Identify which cell holds the provided text, then report its (x, y) central coordinate. 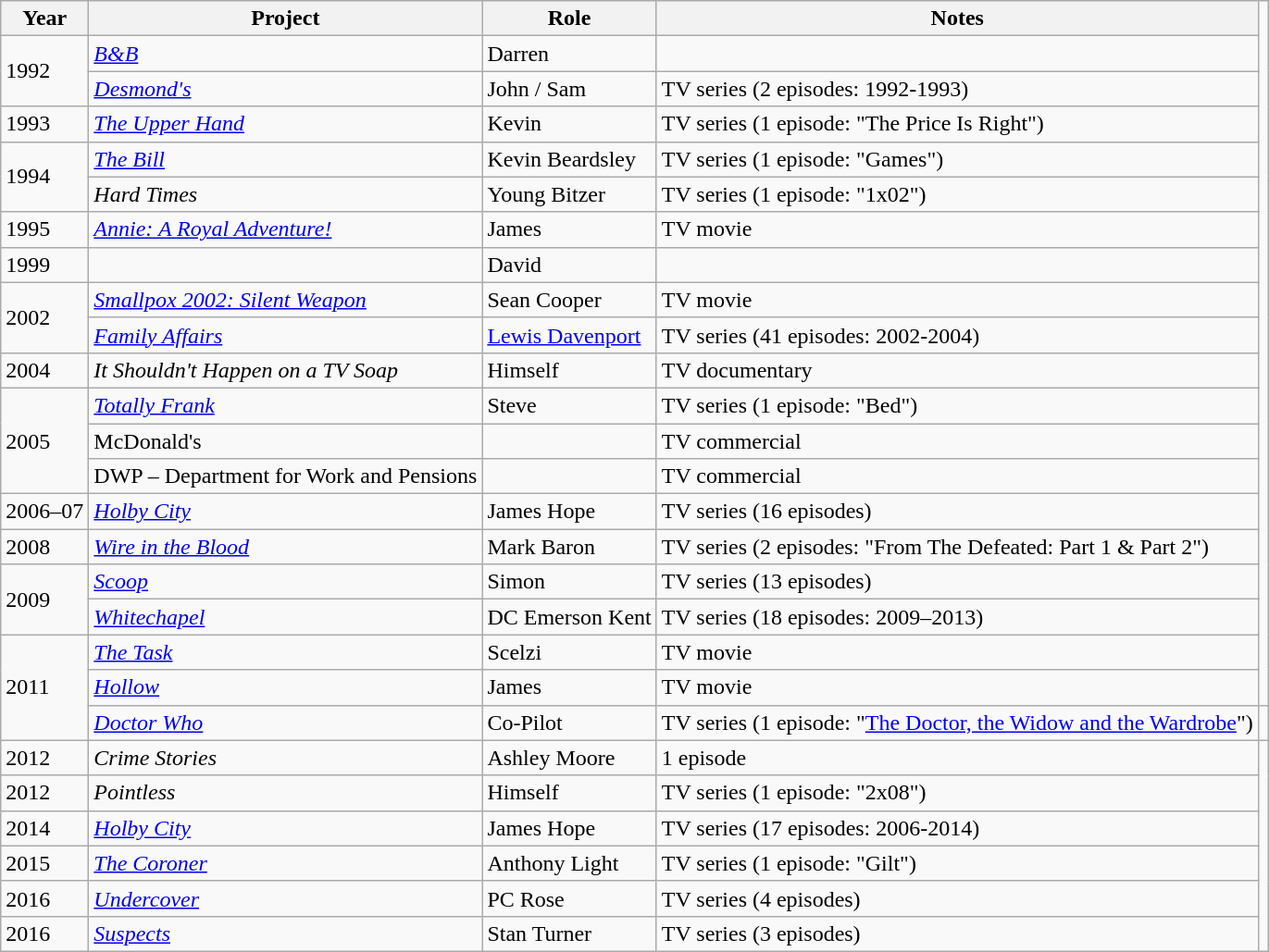
Family Affairs (285, 335)
Simon (569, 582)
Notes (957, 19)
DC Emerson Kent (569, 617)
Steve (569, 405)
TV series (1 episode: "Gilt") (957, 863)
2002 (44, 317)
TV series (17 episodes: 2006-2014) (957, 828)
Co-Pilot (569, 723)
Undercover (285, 898)
It Shouldn't Happen on a TV Soap (285, 370)
2014 (44, 828)
John / Sam (569, 89)
TV series (3 episodes) (957, 933)
TV series (2 episodes: "From The Defeated: Part 1 & Part 2") (957, 547)
TV series (1 episode: "The Doctor, the Widow and the Wardrobe") (957, 723)
The Upper Hand (285, 124)
1999 (44, 265)
Young Bitzer (569, 194)
Stan Turner (569, 933)
Hollow (285, 687)
2006–07 (44, 512)
Darren (569, 54)
Doctor Who (285, 723)
2015 (44, 863)
1 episode (957, 758)
TV series (1 episode: "Games") (957, 159)
Kevin Beardsley (569, 159)
Sean Cooper (569, 300)
Project (285, 19)
Year (44, 19)
TV series (18 episodes: 2009–2013) (957, 617)
TV series (4 episodes) (957, 898)
Pointless (285, 793)
Ashley Moore (569, 758)
1995 (44, 229)
2008 (44, 547)
B&B (285, 54)
David (569, 265)
The Coroner (285, 863)
Hard Times (285, 194)
1993 (44, 124)
Desmond's (285, 89)
TV series (1 episode: "2x08") (957, 793)
TV series (41 episodes: 2002-2004) (957, 335)
Wire in the Blood (285, 547)
Smallpox 2002: Silent Weapon (285, 300)
2009 (44, 600)
McDonald's (285, 441)
1994 (44, 177)
Crime Stories (285, 758)
Mark Baron (569, 547)
TV series (1 episode: "Bed") (957, 405)
Whitechapel (285, 617)
TV series (2 episodes: 1992-1993) (957, 89)
2011 (44, 687)
2004 (44, 370)
The Bill (285, 159)
Scelzi (569, 652)
PC Rose (569, 898)
Suspects (285, 933)
TV series (1 episode: "The Price Is Right") (957, 124)
TV series (13 episodes) (957, 582)
Scoop (285, 582)
TV series (16 episodes) (957, 512)
Totally Frank (285, 405)
Lewis Davenport (569, 335)
2005 (44, 440)
The Task (285, 652)
TV series (1 episode: "1x02") (957, 194)
Kevin (569, 124)
1992 (44, 71)
TV documentary (957, 370)
Annie: A Royal Adventure! (285, 229)
Role (569, 19)
DWP – Department for Work and Pensions (285, 476)
Anthony Light (569, 863)
